Return the [X, Y] coordinate for the center point of the cell that contains the specified text.  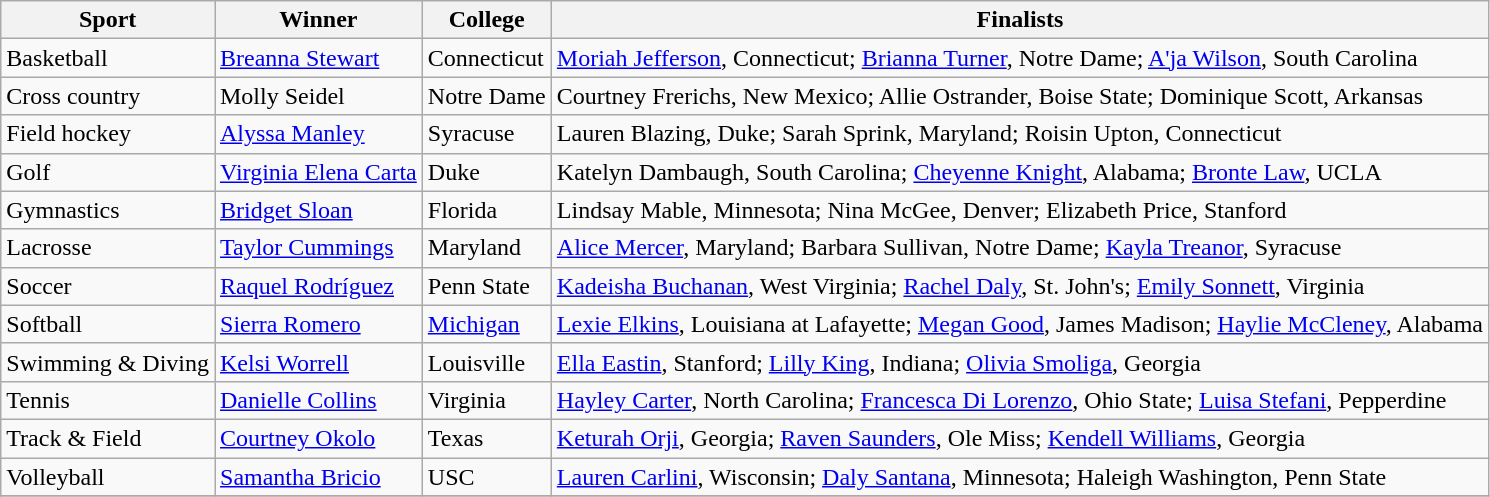
Tennis [108, 400]
Florida [486, 210]
Texas [486, 438]
Sport [108, 20]
Molly Seidel [318, 96]
Lauren Blazing, Duke; Sarah Sprink, Maryland; Roisin Upton, Connecticut [1020, 134]
Penn State [486, 286]
Golf [108, 172]
Volleyball [108, 477]
Danielle Collins [318, 400]
Samantha Bricio [318, 477]
Keturah Orji, Georgia; Raven Saunders, Ole Miss; Kendell Williams, Georgia [1020, 438]
Gymnastics [108, 210]
Kelsi Worrell [318, 362]
Swimming & Diving [108, 362]
Softball [108, 324]
Syracuse [486, 134]
Lindsay Mable, Minnesota; Nina McGee, Denver; Elizabeth Price, Stanford [1020, 210]
Taylor Cummings [318, 248]
Connecticut [486, 58]
Sierra Romero [318, 324]
Kadeisha Buchanan, West Virginia; Rachel Daly, St. John's; Emily Sonnett, Virginia [1020, 286]
Moriah Jefferson, Connecticut; Brianna Turner, Notre Dame; A'ja Wilson, South Carolina [1020, 58]
Hayley Carter, North Carolina; Francesca Di Lorenzo, Ohio State; Luisa Stefani, Pepperdine [1020, 400]
Field hockey [108, 134]
Duke [486, 172]
Maryland [486, 248]
Raquel Rodríguez [318, 286]
Basketball [108, 58]
Michigan [486, 324]
Lexie Elkins, Louisiana at Lafayette; Megan Good, James Madison; Haylie McCleney, Alabama [1020, 324]
Cross country [108, 96]
Louisville [486, 362]
Lauren Carlini, Wisconsin; Daly Santana, Minnesota; Haleigh Washington, Penn State [1020, 477]
Ella Eastin, Stanford; Lilly King, Indiana; Olivia Smoliga, Georgia [1020, 362]
Breanna Stewart [318, 58]
Soccer [108, 286]
Virginia Elena Carta [318, 172]
Notre Dame [486, 96]
Courtney Okolo [318, 438]
Lacrosse [108, 248]
Courtney Frerichs, New Mexico; Allie Ostrander, Boise State; Dominique Scott, Arkansas [1020, 96]
Winner [318, 20]
Katelyn Dambaugh, South Carolina; Cheyenne Knight, Alabama; Bronte Law, UCLA [1020, 172]
Alyssa Manley [318, 134]
College [486, 20]
Bridget Sloan [318, 210]
Track & Field [108, 438]
USC [486, 477]
Alice Mercer, Maryland; Barbara Sullivan, Notre Dame; Kayla Treanor, Syracuse [1020, 248]
Virginia [486, 400]
Finalists [1020, 20]
